Provide the (X, Y) coordinate of the cell's center where the given text is located.  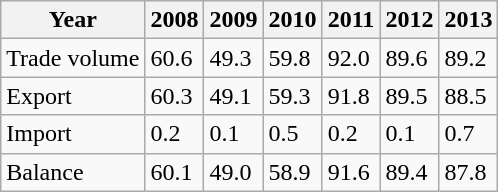
2009 (234, 20)
2013 (468, 20)
2008 (174, 20)
59.3 (292, 96)
2011 (351, 20)
Export (73, 96)
89.5 (410, 96)
60.3 (174, 96)
89.6 (410, 58)
88.5 (468, 96)
49.1 (234, 96)
49.0 (234, 172)
Import (73, 134)
59.8 (292, 58)
89.4 (410, 172)
Trade volume (73, 58)
Year (73, 20)
2010 (292, 20)
58.9 (292, 172)
Balance (73, 172)
60.1 (174, 172)
60.6 (174, 58)
92.0 (351, 58)
2012 (410, 20)
89.2 (468, 58)
87.8 (468, 172)
0.7 (468, 134)
0.5 (292, 134)
49.3 (234, 58)
91.6 (351, 172)
91.8 (351, 96)
